Return the [X, Y] coordinate for the center point of the cell that contains the specified text.  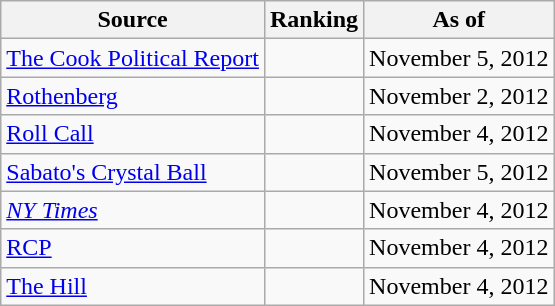
RCP [133, 248]
Sabato's Crystal Ball [133, 172]
Rothenberg [133, 96]
The Cook Political Report [133, 58]
The Hill [133, 286]
As of [459, 20]
November 2, 2012 [459, 96]
Source [133, 20]
Roll Call [133, 134]
NY Times [133, 210]
Ranking [314, 20]
